Locate the cell with the specified text and output its (x, y) center coordinate. 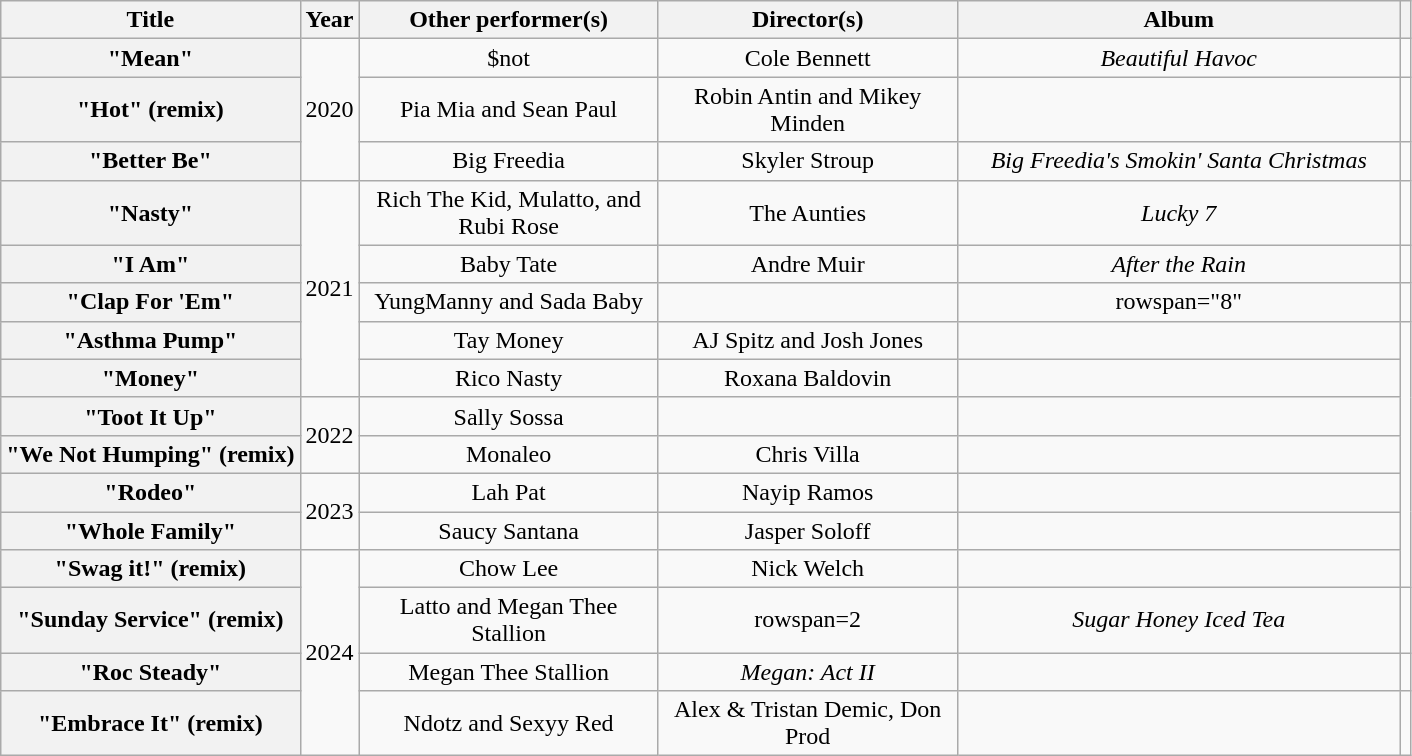
Andre Muir (808, 264)
Skyler Stroup (808, 161)
Big Freedia (508, 161)
Megan Thee Stallion (508, 672)
2024 (330, 653)
Rich The Kid, Mulatto, and Rubi Rose (508, 212)
Nick Welch (808, 569)
2022 (330, 435)
"I Am" (150, 264)
AJ Spitz and Josh Jones (808, 340)
Ndotz and Sexyy Red (508, 724)
Cole Bennett (808, 58)
Pia Mia and Sean Paul (508, 110)
"Embrace It" (remix) (150, 724)
"Money" (150, 378)
Chow Lee (508, 569)
$not (508, 58)
2023 (330, 511)
Monaleo (508, 454)
Title (150, 20)
Beautiful Havoc (1178, 58)
Album (1178, 20)
Sally Sossa (508, 416)
"We Not Humping" (remix) (150, 454)
Saucy Santana (508, 531)
"Better Be" (150, 161)
Other performer(s) (508, 20)
Rico Nasty (508, 378)
Robin Antin and Mikey Minden (808, 110)
Jasper Soloff (808, 531)
"Asthma Pump" (150, 340)
Director(s) (808, 20)
Sugar Honey Iced Tea (1178, 620)
"Swag it!" (remix) (150, 569)
Megan: Act II (808, 672)
Chris Villa (808, 454)
Roxana Baldovin (808, 378)
Alex & Tristan Demic, Don Prod (808, 724)
YungManny and Sada Baby (508, 302)
Tay Money (508, 340)
2020 (330, 110)
rowspan="8" (1178, 302)
Lah Pat (508, 492)
Nayip Ramos (808, 492)
Lucky 7 (1178, 212)
"Toot It Up" (150, 416)
"Mean" (150, 58)
Latto and Megan Thee Stallion (508, 620)
"Sunday Service" (remix) (150, 620)
"Clap For 'Em" (150, 302)
After the Rain (1178, 264)
rowspan=2 (808, 620)
"Rodeo" (150, 492)
The Aunties (808, 212)
2021 (330, 288)
Big Freedia's Smokin' Santa Christmas (1178, 161)
"Roc Steady" (150, 672)
"Nasty" (150, 212)
"Hot" (remix) (150, 110)
"Whole Family" (150, 531)
Baby Tate (508, 264)
Year (330, 20)
